Scan for the cell matching the given text and deliver its (X, Y) coordinate at center. 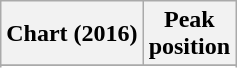
Chart (2016) (72, 34)
Peak position (189, 34)
